Scan for the cell matching the given text and deliver its [x, y] coordinate at center. 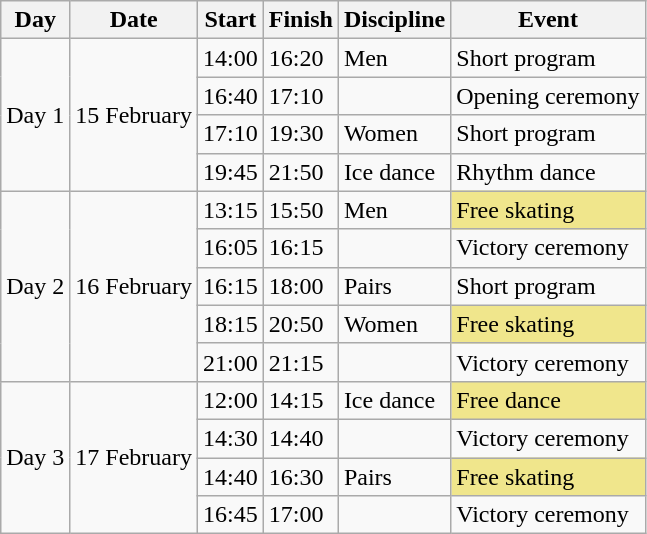
Opening ceremony [548, 96]
20:50 [300, 324]
14:00 [231, 58]
16:05 [231, 248]
18:15 [231, 324]
Event [548, 20]
16 February [134, 286]
Finish [300, 20]
16:40 [231, 96]
Date [134, 20]
19:30 [300, 134]
18:00 [300, 286]
17:00 [300, 515]
19:45 [231, 172]
17 February [134, 457]
21:50 [300, 172]
Day 1 [36, 115]
Rhythm dance [548, 172]
14:15 [300, 400]
16:20 [300, 58]
15:50 [300, 210]
15 February [134, 115]
21:15 [300, 362]
12:00 [231, 400]
Day 3 [36, 457]
Free dance [548, 400]
16:30 [300, 477]
14:30 [231, 438]
Day 2 [36, 286]
13:15 [231, 210]
16:45 [231, 515]
Start [231, 20]
Day [36, 20]
21:00 [231, 362]
Discipline [394, 20]
